Extract the [x, y] coordinate from the center of the cell holding the provided text.  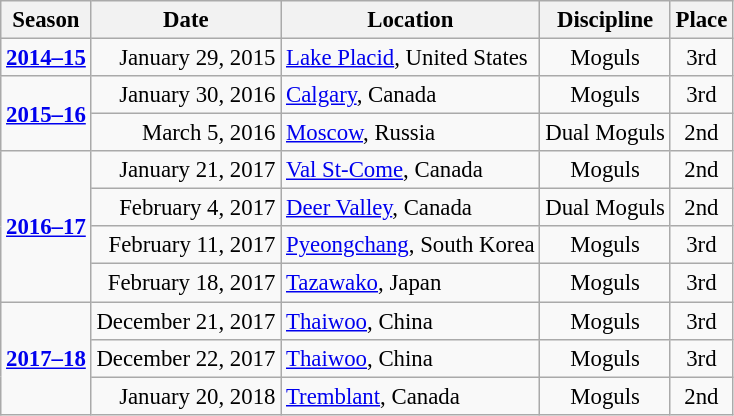
January 21, 2017 [186, 170]
2016–17 [46, 226]
Lake Placid, United States [410, 58]
Moscow, Russia [410, 133]
Date [186, 20]
February 4, 2017 [186, 208]
Location [410, 20]
2017–18 [46, 358]
Place [701, 20]
Pyeongchang, South Korea [410, 245]
Discipline [605, 20]
Deer Valley, Canada [410, 208]
December 22, 2017 [186, 358]
December 21, 2017 [186, 321]
February 11, 2017 [186, 245]
Tazawako, Japan [410, 283]
January 29, 2015 [186, 58]
Tremblant, Canada [410, 396]
Calgary, Canada [410, 95]
2014–15 [46, 58]
2015–16 [46, 114]
March 5, 2016 [186, 133]
Val St-Come, Canada [410, 170]
January 20, 2018 [186, 396]
Season [46, 20]
February 18, 2017 [186, 283]
January 30, 2016 [186, 95]
